Scan for the cell matching the given text and deliver its (x, y) coordinate at center. 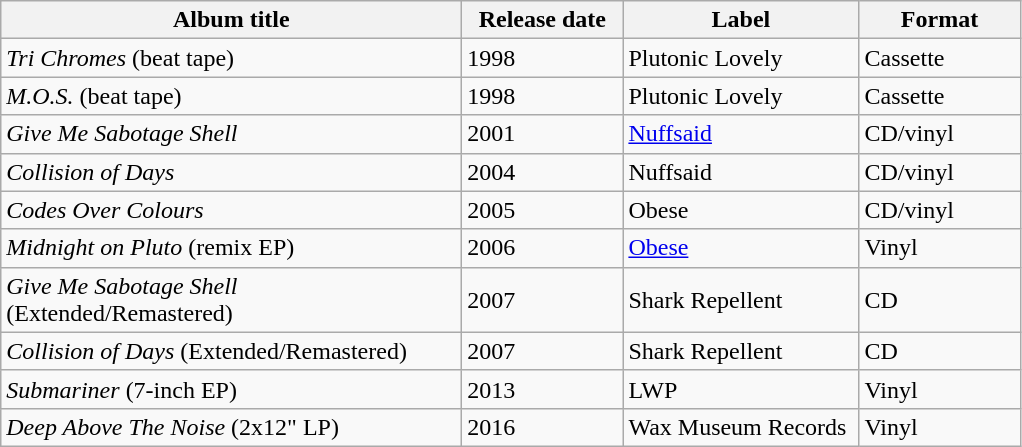
Tri Chromes (beat tape) (232, 58)
2005 (542, 210)
Midnight on Pluto (remix EP) (232, 248)
Release date (542, 20)
Wax Museum Records (741, 427)
M.O.S. (beat tape) (232, 96)
Deep Above The Noise (2x12" LP) (232, 427)
Album title (232, 20)
2001 (542, 134)
Label (741, 20)
Format (940, 20)
2016 (542, 427)
Collision of Days (232, 172)
Submariner (7-inch EP) (232, 389)
Give Me Sabotage Shell (232, 134)
Give Me Sabotage Shell (Extended/Remastered) (232, 300)
Codes Over Colours (232, 210)
2013 (542, 389)
2004 (542, 172)
LWP (741, 389)
Collision of Days (Extended/Remastered) (232, 351)
2006 (542, 248)
